Determine the [X, Y] coordinate at the center of the cell enclosing the given text.  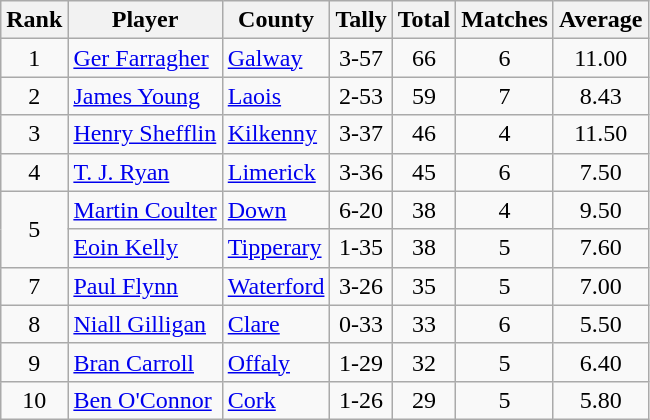
11.50 [600, 134]
Paul Flynn [145, 286]
1-26 [361, 400]
James Young [145, 96]
11.00 [600, 58]
35 [424, 286]
Tipperary [276, 248]
Limerick [276, 172]
Offaly [276, 362]
7.00 [600, 286]
9 [34, 362]
2-53 [361, 96]
Ben O'Connor [145, 400]
3-57 [361, 58]
0-33 [361, 324]
8 [34, 324]
Ger Farragher [145, 58]
Henry Shefflin [145, 134]
Martin Coulter [145, 210]
6-20 [361, 210]
3-36 [361, 172]
7.50 [600, 172]
1-35 [361, 248]
Eoin Kelly [145, 248]
Waterford [276, 286]
Total [424, 20]
Clare [276, 324]
Tally [361, 20]
59 [424, 96]
Bran Carroll [145, 362]
2 [34, 96]
Average [600, 20]
Rank [34, 20]
Cork [276, 400]
33 [424, 324]
1 [34, 58]
46 [424, 134]
5.80 [600, 400]
Niall Gilligan [145, 324]
32 [424, 362]
5.50 [600, 324]
8.43 [600, 96]
3-37 [361, 134]
Galway [276, 58]
7.60 [600, 248]
6.40 [600, 362]
County [276, 20]
66 [424, 58]
Matches [505, 20]
9.50 [600, 210]
Player [145, 20]
45 [424, 172]
3 [34, 134]
T. J. Ryan [145, 172]
10 [34, 400]
Laois [276, 96]
Kilkenny [276, 134]
Down [276, 210]
1-29 [361, 362]
3-26 [361, 286]
29 [424, 400]
